Provide the [X, Y] coordinate of the cell's center where the given text is located.  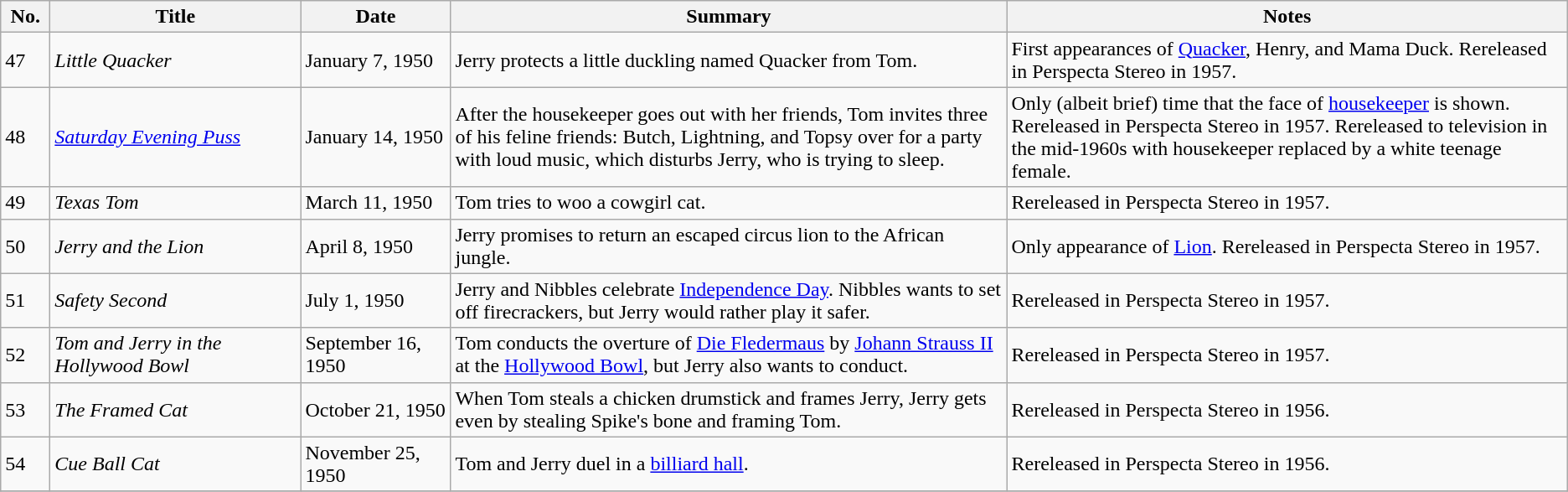
September 16, 1950 [375, 355]
Cue Ball Cat [176, 464]
Title [176, 17]
Tom tries to woo a cowgirl cat. [729, 203]
Tom and Jerry in the Hollywood Bowl [176, 355]
52 [25, 355]
50 [25, 246]
When Tom steals a chicken drumstick and frames Jerry, Jerry gets even by stealing Spike's bone and framing Tom. [729, 409]
October 21, 1950 [375, 409]
Jerry and Nibbles celebrate Independence Day. Nibbles wants to set off firecrackers, but Jerry would rather play it safer. [729, 300]
48 [25, 137]
November 25, 1950 [375, 464]
No. [25, 17]
January 7, 1950 [375, 60]
47 [25, 60]
Jerry and the Lion [176, 246]
Saturday Evening Puss [176, 137]
July 1, 1950 [375, 300]
Only appearance of Lion. Rereleased in Perspecta Stereo in 1957. [1287, 246]
53 [25, 409]
49 [25, 203]
51 [25, 300]
March 11, 1950 [375, 203]
Tom conducts the overture of Die Fledermaus by Johann Strauss II at the Hollywood Bowl, but Jerry also wants to conduct. [729, 355]
Jerry promises to return an escaped circus lion to the African jungle. [729, 246]
Little Quacker [176, 60]
Date [375, 17]
Tom and Jerry duel in a billiard hall. [729, 464]
Notes [1287, 17]
The Framed Cat [176, 409]
Jerry protects a little duckling named Quacker from Tom. [729, 60]
April 8, 1950 [375, 246]
Safety Second [176, 300]
Texas Tom [176, 203]
54 [25, 464]
Summary [729, 17]
First appearances of Quacker, Henry, and Mama Duck. Rereleased in Perspecta Stereo in 1957. [1287, 60]
January 14, 1950 [375, 137]
